From the cell containing the given text, extract its center point as [X, Y] coordinate. 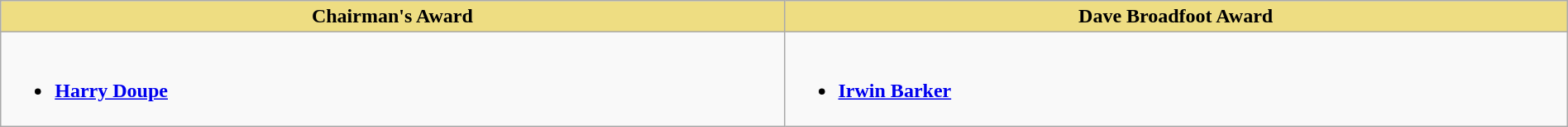
Irwin Barker [1176, 80]
Harry Doupe [392, 80]
Dave Broadfoot Award [1176, 17]
Chairman's Award [392, 17]
